Return (X, Y) of the center of cell containing provided text 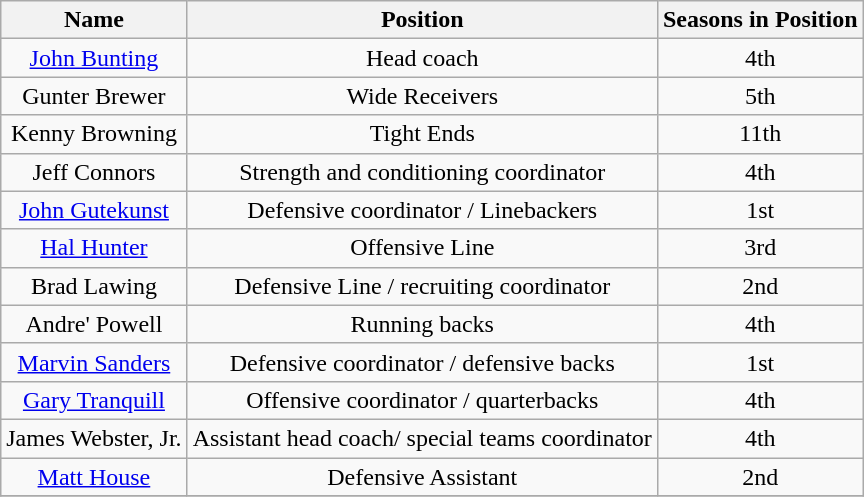
Hal Hunter (94, 248)
Offensive coordinator / quarterbacks (422, 400)
Name (94, 20)
Position (422, 20)
Strength and conditioning coordinator (422, 172)
Gunter Brewer (94, 96)
Tight Ends (422, 134)
Defensive coordinator / defensive backs (422, 362)
Andre' Powell (94, 324)
Matt House (94, 477)
5th (760, 96)
Seasons in Position (760, 20)
John Bunting (94, 58)
Defensive Assistant (422, 477)
Marvin Sanders (94, 362)
Defensive coordinator / Linebackers (422, 210)
Kenny Browning (94, 134)
Head coach (422, 58)
Brad Lawing (94, 286)
11th (760, 134)
John Gutekunst (94, 210)
James Webster, Jr. (94, 438)
Offensive Line (422, 248)
Defensive Line / recruiting coordinator (422, 286)
Wide Receivers (422, 96)
Assistant head coach/ special teams coordinator (422, 438)
Running backs (422, 324)
3rd (760, 248)
Jeff Connors (94, 172)
Gary Tranquill (94, 400)
